Detect which cell encompasses the target text, then output its [X, Y] center coordinate. 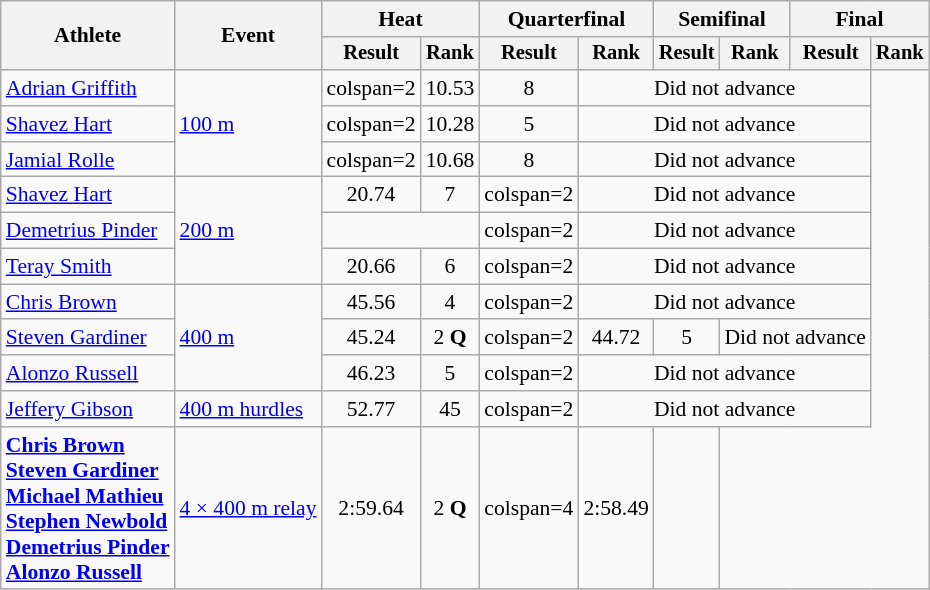
46.23 [372, 373]
2:59.64 [372, 508]
Quarterfinal [566, 19]
Jeffery Gibson [88, 409]
400 m hurdles [248, 409]
10.68 [450, 160]
20.74 [372, 195]
Heat [401, 19]
6 [450, 267]
Alonzo Russell [88, 373]
100 m [248, 124]
52.77 [372, 409]
10.53 [450, 88]
Jamial Rolle [88, 160]
4 [450, 302]
44.72 [616, 338]
colspan=4 [528, 508]
Chris BrownSteven GardinerMichael MathieuStephen NewboldDemetrius PinderAlonzo Russell [88, 508]
200 m [248, 230]
Steven Gardiner [88, 338]
45.24 [372, 338]
10.28 [450, 124]
Teray Smith [88, 267]
Athlete [88, 36]
Semifinal [722, 19]
Adrian Griffith [88, 88]
Event [248, 36]
20.66 [372, 267]
4 × 400 m relay [248, 508]
Final [859, 19]
45 [450, 409]
7 [450, 195]
Demetrius Pinder [88, 231]
45.56 [372, 302]
2:58.49 [616, 508]
Chris Brown [88, 302]
400 m [248, 338]
